Output the (x, y) coordinate of the center of the cell containing the given text.  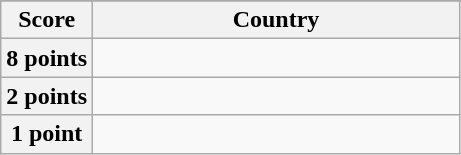
8 points (47, 58)
Score (47, 20)
1 point (47, 134)
Country (276, 20)
2 points (47, 96)
